Pinpoint the cell where the given text exists, returning its [X, Y] midpoint coordinate. 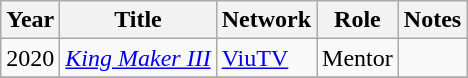
Network [266, 20]
Mentor [358, 58]
Role [358, 20]
King Maker III [138, 58]
Year [30, 20]
Notes [432, 20]
ViuTV [266, 58]
2020 [30, 58]
Title [138, 20]
